Capture the cell that displays the provided text and extract its [X, Y] central coordinate. 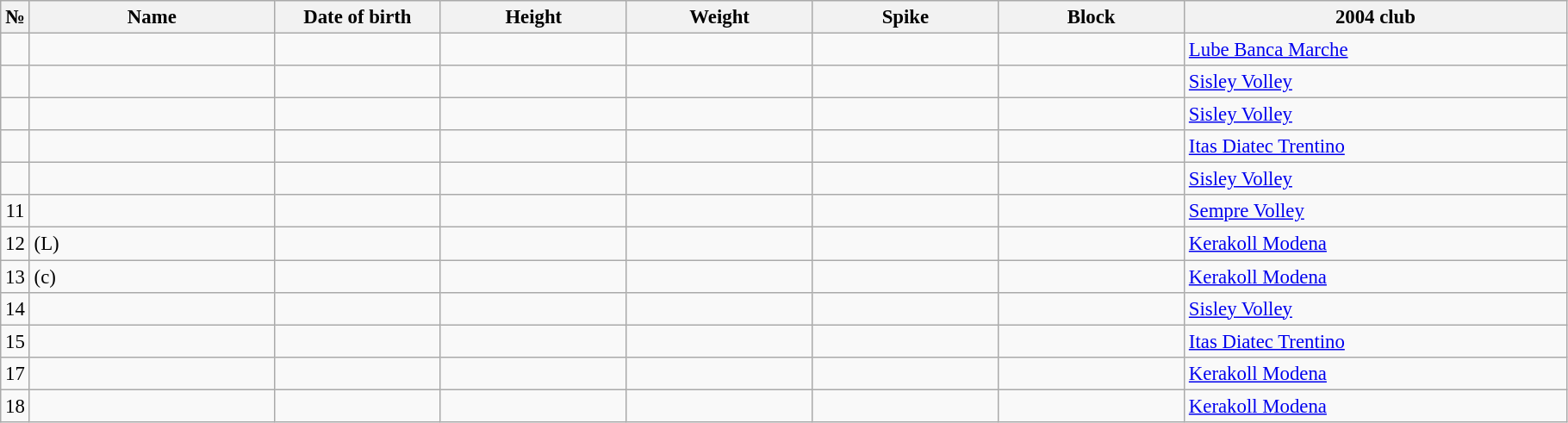
2004 club [1376, 17]
Height [533, 17]
Name [152, 17]
Spike [905, 17]
Lube Banca Marche [1376, 50]
№ [16, 17]
18 [16, 406]
Weight [719, 17]
Block [1092, 17]
12 [16, 244]
14 [16, 308]
Date of birth [357, 17]
Sempre Volley [1376, 211]
(c) [152, 277]
(L) [152, 244]
13 [16, 277]
15 [16, 341]
11 [16, 211]
17 [16, 373]
